Identify which cell holds the provided text, then report its [X, Y] central coordinate. 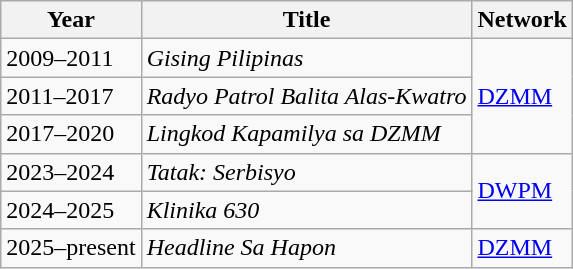
2025–present [71, 248]
2017–2020 [71, 134]
Network [522, 20]
2023–2024 [71, 172]
Gising Pilipinas [306, 58]
Klinika 630 [306, 210]
Title [306, 20]
2011–2017 [71, 96]
DWPM [522, 191]
Radyo Patrol Balita Alas-Kwatro [306, 96]
2024–2025 [71, 210]
Headline Sa Hapon [306, 248]
Year [71, 20]
Tatak: Serbisyo [306, 172]
2009–2011 [71, 58]
Lingkod Kapamilya sa DZMM [306, 134]
